From the cell containing the given text, extract its center point as [X, Y] coordinate. 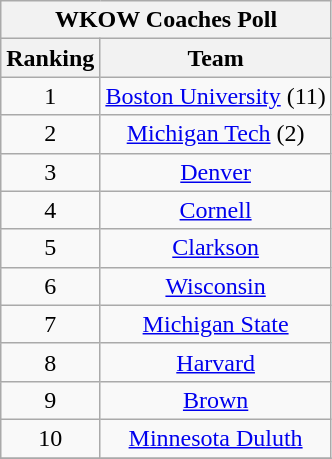
Michigan State [216, 324]
Boston University (11) [216, 96]
10 [50, 438]
7 [50, 324]
1 [50, 96]
Minnesota Duluth [216, 438]
Wisconsin [216, 286]
6 [50, 286]
Denver [216, 172]
2 [50, 134]
4 [50, 210]
8 [50, 362]
Brown [216, 400]
Clarkson [216, 248]
3 [50, 172]
5 [50, 248]
9 [50, 400]
Cornell [216, 210]
Team [216, 58]
Ranking [50, 58]
WKOW Coaches Poll [166, 20]
Michigan Tech (2) [216, 134]
Harvard [216, 362]
